Determine the (X, Y) coordinate at the center of the cell enclosing the given text.  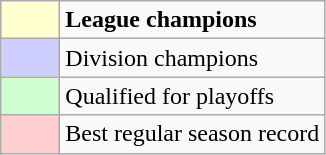
Division champions (192, 58)
Best regular season record (192, 134)
Qualified for playoffs (192, 96)
League champions (192, 20)
